Provide the [x, y] coordinate of the cell's center where the given text is located.  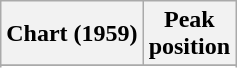
Chart (1959) [72, 34]
Peakposition [189, 34]
